Detect which cell encompasses the target text, then output its [X, Y] center coordinate. 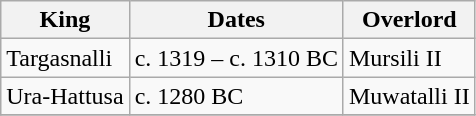
Mursili II [409, 58]
Targasnalli [65, 58]
c. 1319 – c. 1310 BC [236, 58]
Dates [236, 20]
King [65, 20]
c. 1280 BC [236, 96]
Muwatalli II [409, 96]
Ura-Hattusa [65, 96]
Overlord [409, 20]
